Pinpoint the cell where the given text exists, returning its [x, y] midpoint coordinate. 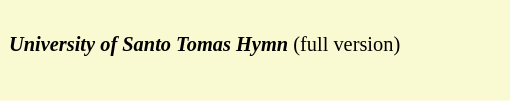
University of Santo Tomas Hymn (full version) [256, 34]
